Output the [x, y] coordinate of the center of the cell containing the given text.  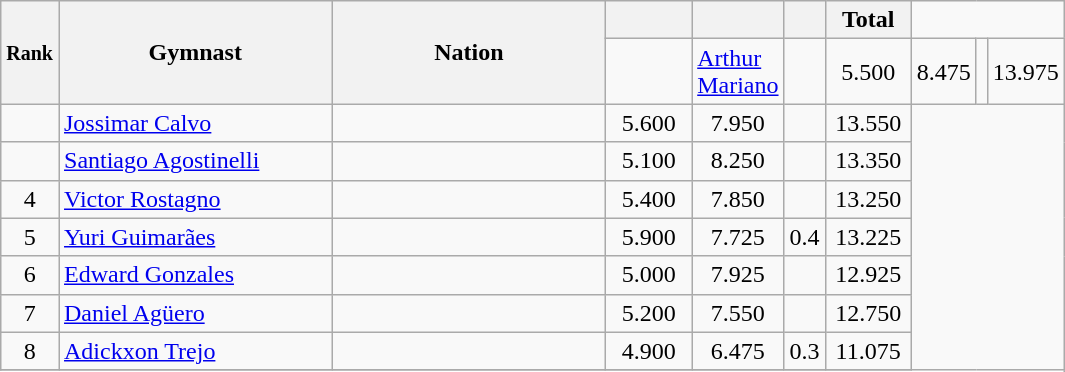
Total [868, 20]
Arthur Mariano [738, 72]
6 [30, 275]
7.950 [738, 123]
5 [30, 237]
5.200 [649, 313]
7.850 [738, 199]
7.550 [738, 313]
5.900 [649, 237]
Jossimar Calvo [195, 123]
5.100 [649, 161]
5.400 [649, 199]
Santiago Agostinelli [195, 161]
8.475 [944, 72]
0.3 [804, 351]
13.350 [868, 161]
Yuri Guimarães [195, 237]
8.250 [738, 161]
12.750 [868, 313]
13.975 [1026, 72]
0.4 [804, 237]
Adickxon Trejo [195, 351]
5.000 [649, 275]
7.725 [738, 237]
Daniel Agüero [195, 313]
Rank [30, 52]
11.075 [868, 351]
12.925 [868, 275]
8 [30, 351]
5.600 [649, 123]
5.500 [868, 72]
4 [30, 199]
Victor Rostagno [195, 199]
13.250 [868, 199]
7.925 [738, 275]
Edward Gonzales [195, 275]
13.550 [868, 123]
4.900 [649, 351]
7 [30, 313]
6.475 [738, 351]
13.225 [868, 237]
Nation [469, 52]
Gymnast [195, 52]
